For the text-containing cell, return its midpoint in (X, Y) coordinate format. 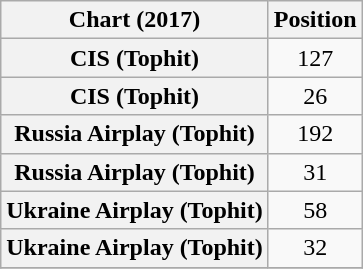
Position (315, 20)
26 (315, 96)
58 (315, 210)
192 (315, 134)
127 (315, 58)
31 (315, 172)
32 (315, 248)
Chart (2017) (135, 20)
